Return [x, y] of the center of cell containing provided text 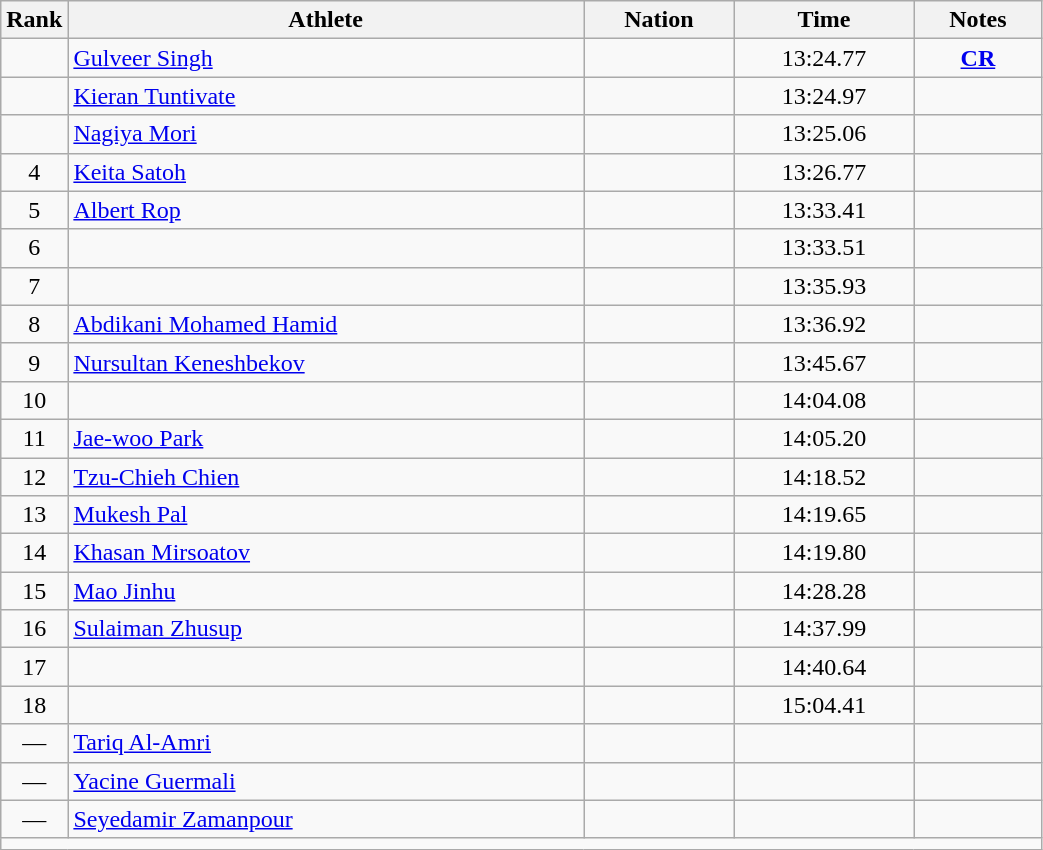
13:24.97 [824, 96]
14:28.28 [824, 591]
15 [34, 591]
13:33.51 [824, 248]
18 [34, 705]
Khasan Mirsoatov [326, 553]
Tariq Al-Amri [326, 743]
14:19.65 [824, 515]
14 [34, 553]
14:18.52 [824, 477]
13:26.77 [824, 172]
14:05.20 [824, 438]
Seyedamir Zamanpour [326, 819]
Nursultan Keneshbekov [326, 362]
12 [34, 477]
6 [34, 248]
Nation [660, 20]
17 [34, 667]
Keita Satoh [326, 172]
9 [34, 362]
14:40.64 [824, 667]
13:24.77 [824, 58]
14:37.99 [824, 629]
Rank [34, 20]
13:45.67 [824, 362]
Abdikani Mohamed Hamid [326, 324]
14:19.80 [824, 553]
Time [824, 20]
13 [34, 515]
13:35.93 [824, 286]
Albert Rop [326, 210]
Tzu-Chieh Chien [326, 477]
15:04.41 [824, 705]
5 [34, 210]
Yacine Guermali [326, 781]
Notes [978, 20]
13:33.41 [824, 210]
Jae-woo Park [326, 438]
13:25.06 [824, 134]
7 [34, 286]
16 [34, 629]
4 [34, 172]
Nagiya Mori [326, 134]
Sulaiman Zhusup [326, 629]
14:04.08 [824, 400]
Gulveer Singh [326, 58]
11 [34, 438]
Mao Jinhu [326, 591]
Athlete [326, 20]
Mukesh Pal [326, 515]
CR [978, 58]
10 [34, 400]
Kieran Tuntivate [326, 96]
13:36.92 [824, 324]
8 [34, 324]
